Return the [x, y] coordinate for the center point of the cell that contains the specified text.  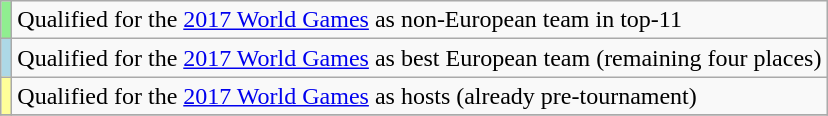
Qualified for the 2017 World Games as hosts (already pre-tournament) [420, 96]
Qualified for the 2017 World Games as best European team (remaining four places) [420, 58]
Qualified for the 2017 World Games as non-European team in top-11 [420, 20]
